Output the [X, Y] coordinate of the center of the cell containing the given text.  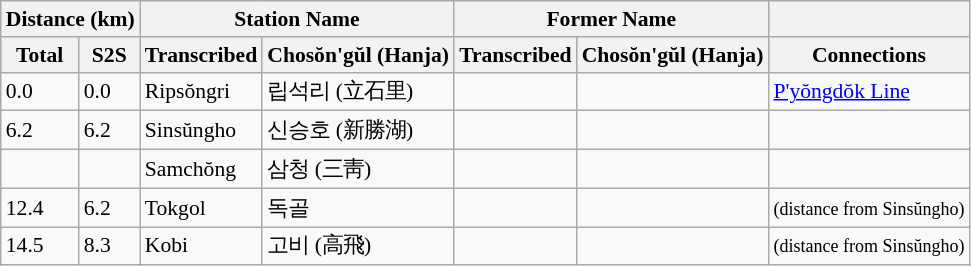
Ripsŏngri [201, 92]
독골 [358, 208]
고비 (高飛) [358, 246]
Tokgol [201, 208]
삼청 (三靑) [358, 170]
Sinsŭngho [201, 130]
립석리 (立石里) [358, 92]
신승호 (新勝湖) [358, 130]
Kobi [201, 246]
Station Name [297, 19]
P'yŏngdŏk Line [868, 92]
Connections [868, 55]
14.5 [40, 246]
Total [40, 55]
Former Name [611, 19]
Samchŏng [201, 170]
12.4 [40, 208]
S2S [110, 55]
Distance (km) [70, 19]
8.3 [110, 246]
